Locate the cell with the specified text and output its (x, y) center coordinate. 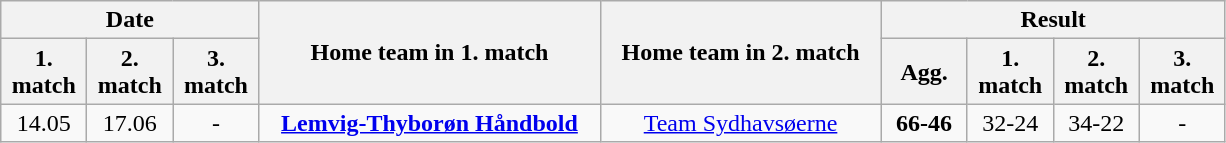
Home team in 2. match (740, 52)
34-22 (1096, 123)
Home team in 1. match (430, 52)
Agg. (924, 72)
32-24 (1010, 123)
66-46 (924, 123)
Team Sydhavsøerne (740, 123)
Date (130, 20)
14.05 (44, 123)
Result (1053, 20)
17.06 (130, 123)
Lemvig-Thyborøn Håndbold (430, 123)
